Identify which cell holds the provided text, then report its [x, y] central coordinate. 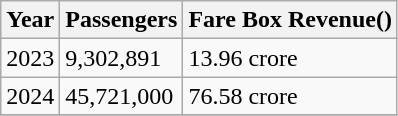
76.58 crore [290, 96]
Passengers [122, 20]
Year [30, 20]
13.96 crore [290, 58]
9,302,891 [122, 58]
2024 [30, 96]
45,721,000 [122, 96]
2023 [30, 58]
Fare Box Revenue() [290, 20]
